Output the [x, y] coordinate of the center of the cell containing the given text.  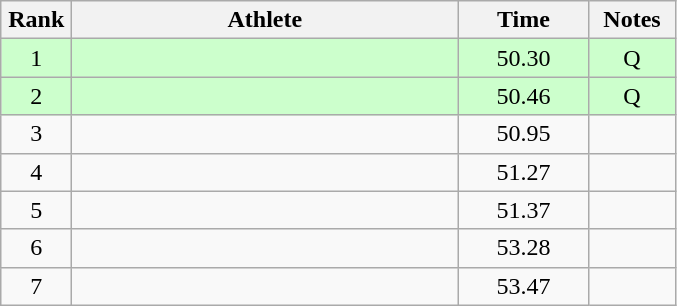
4 [36, 172]
1 [36, 58]
6 [36, 248]
3 [36, 134]
Time [524, 20]
Notes [632, 20]
50.46 [524, 96]
7 [36, 286]
Athlete [265, 20]
Rank [36, 20]
51.37 [524, 210]
51.27 [524, 172]
50.95 [524, 134]
5 [36, 210]
53.47 [524, 286]
2 [36, 96]
53.28 [524, 248]
50.30 [524, 58]
